Locate the cell with the specified text and output its [X, Y] center coordinate. 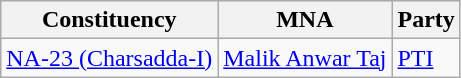
Party [426, 20]
PTI [426, 58]
Constituency [110, 20]
Malik Anwar Taj [305, 58]
NA-23 (Charsadda-I) [110, 58]
MNA [305, 20]
